Return (x, y) of the center of cell containing provided text 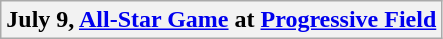
July 9, All-Star Game at Progressive Field (222, 20)
